Search for the cell housing the specified text and yield its [x, y] center coordinate. 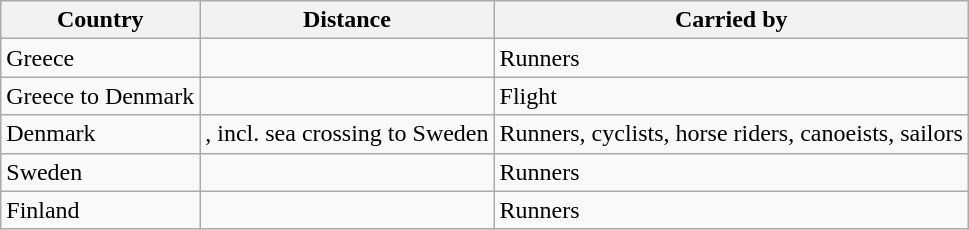
Greece [100, 58]
Runners, cyclists, horse riders, canoeists, sailors [731, 134]
Finland [100, 210]
Distance [347, 20]
Flight [731, 96]
Country [100, 20]
Denmark [100, 134]
Sweden [100, 172]
, incl. sea crossing to Sweden [347, 134]
Carried by [731, 20]
Greece to Denmark [100, 96]
